Find where the given text appears and provide that cell's center as [x, y] coordinate. 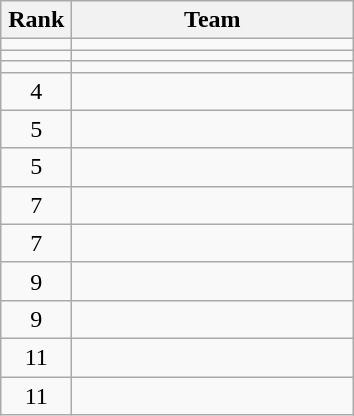
4 [36, 91]
Team [212, 20]
Rank [36, 20]
